Output the [X, Y] coordinate of the center of the cell containing the given text.  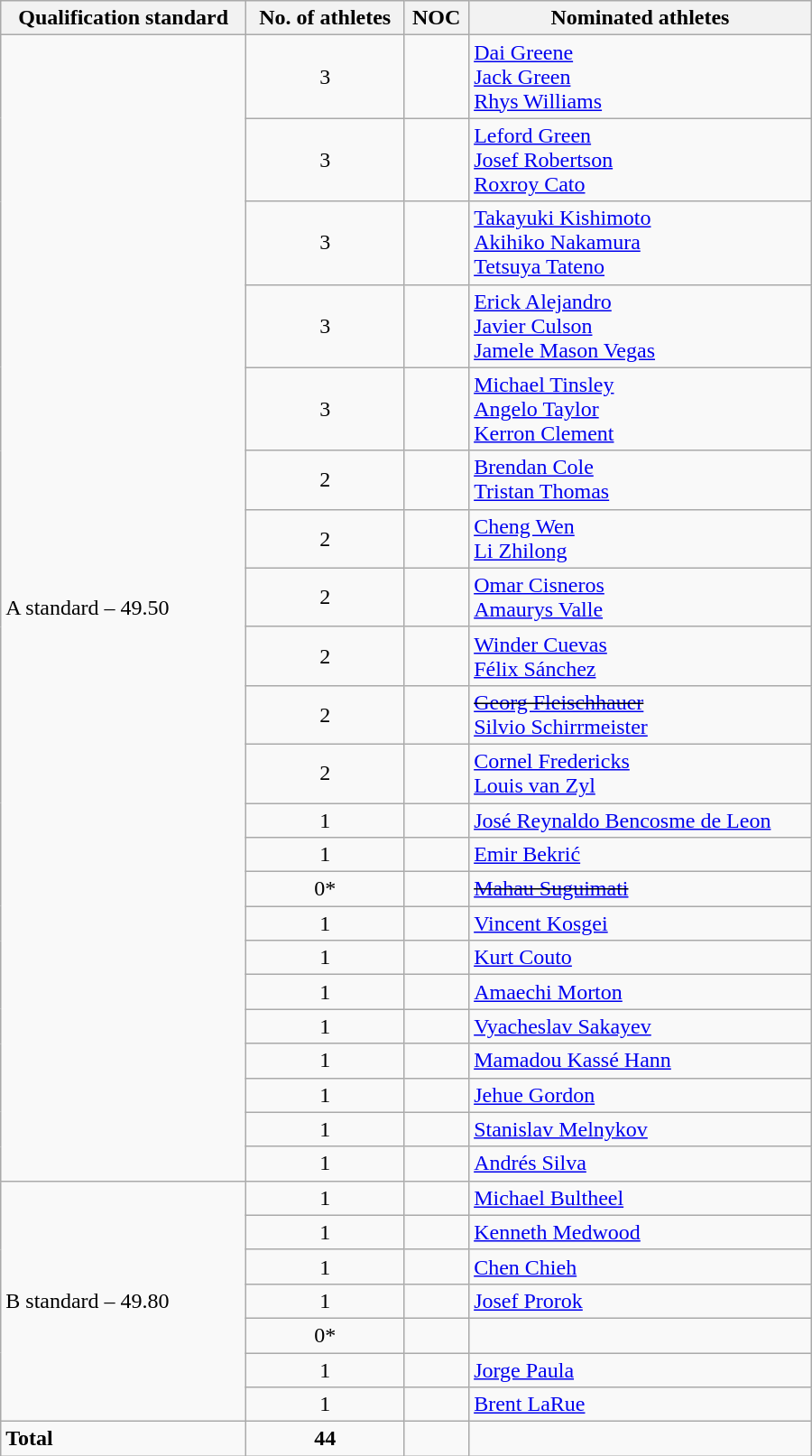
Omar CisnerosAmaurys Valle [641, 598]
Vyacheslav Sakayev [641, 1026]
No. of athletes [325, 18]
Chen Chieh [641, 1266]
Leford GreenJosef RobertsonRoxroy Cato [641, 160]
Cornel FredericksLouis van Zyl [641, 773]
Erick AlejandroJavier CulsonJamele Mason Vegas [641, 326]
B standard – 49.80 [124, 1301]
Michael TinsleyAngelo TaylorKerron Clement [641, 409]
Kenneth Medwood [641, 1232]
Takayuki KishimotoAkihiko NakamuraTetsuya Tateno [641, 243]
Georg FleischhauerSilvio Schirrmeister [641, 715]
44 [325, 1439]
Vincent Kosgei [641, 923]
Amaechi Morton [641, 992]
Stanislav Melnykov [641, 1129]
Brendan ColeTristan Thomas [641, 480]
José Reynaldo Bencosme de Leon [641, 821]
Cheng WenLi Zhilong [641, 538]
Kurt Couto [641, 958]
Total [124, 1439]
Winder CuevasFélix Sánchez [641, 655]
Mahau Suguimati [641, 889]
A standard – 49.50 [124, 608]
Jorge Paula [641, 1369]
Jehue Gordon [641, 1095]
Dai GreeneJack GreenRhys Williams [641, 77]
Mamadou Kassé Hann [641, 1061]
Emir Bekrić [641, 855]
Michael Bultheel [641, 1198]
NOC [437, 18]
Andrés Silva [641, 1164]
Qualification standard [124, 18]
Josef Prorok [641, 1301]
Brent LaRue [641, 1405]
Nominated athletes [641, 18]
